Output the [X, Y] coordinate of the center of the cell containing the given text.  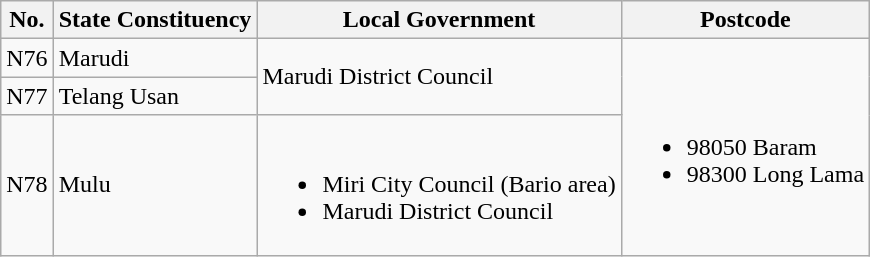
Marudi [155, 58]
State Constituency [155, 20]
Postcode [745, 20]
Marudi District Council [439, 77]
N77 [27, 96]
98050 Baram98300 Long Lama [745, 147]
Mulu [155, 185]
N76 [27, 58]
Local Government [439, 20]
Telang Usan [155, 96]
Miri City Council (Bario area)Marudi District Council [439, 185]
N78 [27, 185]
No. [27, 20]
